Return [X, Y] of the center of cell containing provided text 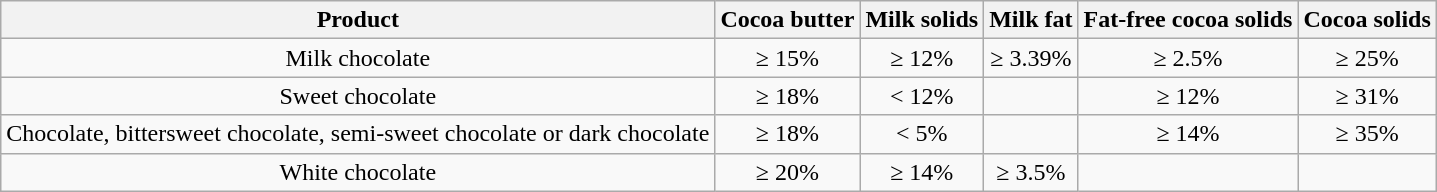
≥ 2.5% [1188, 58]
Fat-free cocoa solids [1188, 20]
Sweet chocolate [358, 96]
≥ 31% [1367, 96]
≥ 15% [788, 58]
Cocoa butter [788, 20]
≥ 35% [1367, 134]
< 12% [922, 96]
≥ 3.39% [1031, 58]
White chocolate [358, 172]
≥ 20% [788, 172]
< 5% [922, 134]
Milk chocolate [358, 58]
Milk solids [922, 20]
Product [358, 20]
Chocolate, bittersweet chocolate, semi-sweet chocolate or dark chocolate [358, 134]
Cocoa solids [1367, 20]
Milk fat [1031, 20]
≥ 25% [1367, 58]
≥ 3.5% [1031, 172]
